Search for the cell housing the specified text and yield its [x, y] center coordinate. 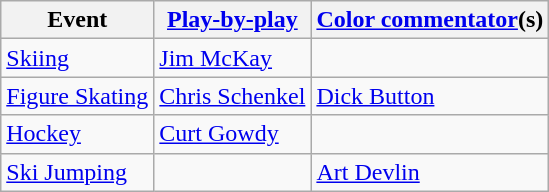
Curt Gowdy [232, 134]
Figure Skating [78, 96]
Play-by-play [232, 20]
Jim McKay [232, 58]
Art Devlin [430, 172]
Ski Jumping [78, 172]
Dick Button [430, 96]
Hockey [78, 134]
Skiing [78, 58]
Event [78, 20]
Chris Schenkel [232, 96]
Color commentator(s) [430, 20]
